Return the [X, Y] coordinate for the center point of the cell that contains the specified text.  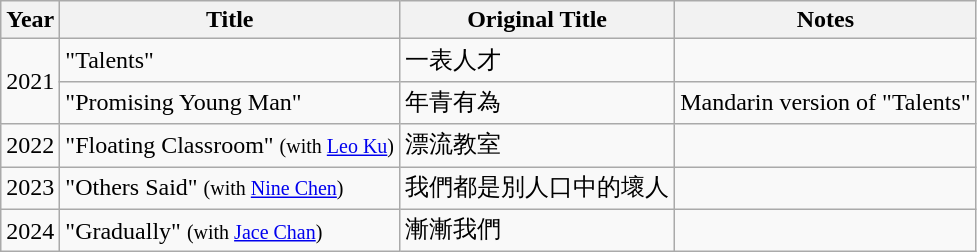
"Floating Classroom" (with Leo Ku) [230, 146]
一表人才 [538, 60]
Year [30, 20]
漸漸我們 [538, 230]
2024 [30, 230]
漂流教室 [538, 146]
年青有為 [538, 102]
我們都是別人口中的壞人 [538, 188]
2021 [30, 82]
"Gradually" (with Jace Chan) [230, 230]
2022 [30, 146]
"Others Said" (with Nine Chen) [230, 188]
Notes [826, 20]
Original Title [538, 20]
2023 [30, 188]
Title [230, 20]
"Promising Young Man" [230, 102]
Mandarin version of "Talents" [826, 102]
"Talents" [230, 60]
